Return the (X, Y) coordinate for the center point of the cell that contains the specified text.  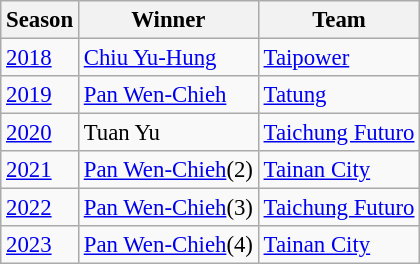
Chiu Yu-Hung (168, 58)
2019 (40, 95)
Pan Wen-Chieh(2) (168, 170)
2020 (40, 133)
Pan Wen-Chieh(3) (168, 208)
2018 (40, 58)
2023 (40, 245)
Winner (168, 20)
Tatung (339, 95)
Season (40, 20)
Team (339, 20)
Pan Wen-Chieh (168, 95)
Tuan Yu (168, 133)
Pan Wen-Chieh(4) (168, 245)
Taipower (339, 58)
2021 (40, 170)
2022 (40, 208)
